Scan for the cell matching the given text and deliver its (X, Y) coordinate at center. 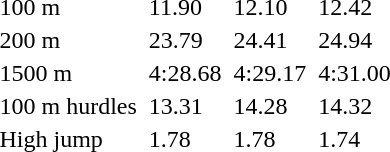
4:28.68 (185, 73)
24.41 (270, 40)
4:29.17 (270, 73)
14.28 (270, 106)
13.31 (185, 106)
23.79 (185, 40)
